Scan for the cell matching the given text and deliver its (X, Y) coordinate at center. 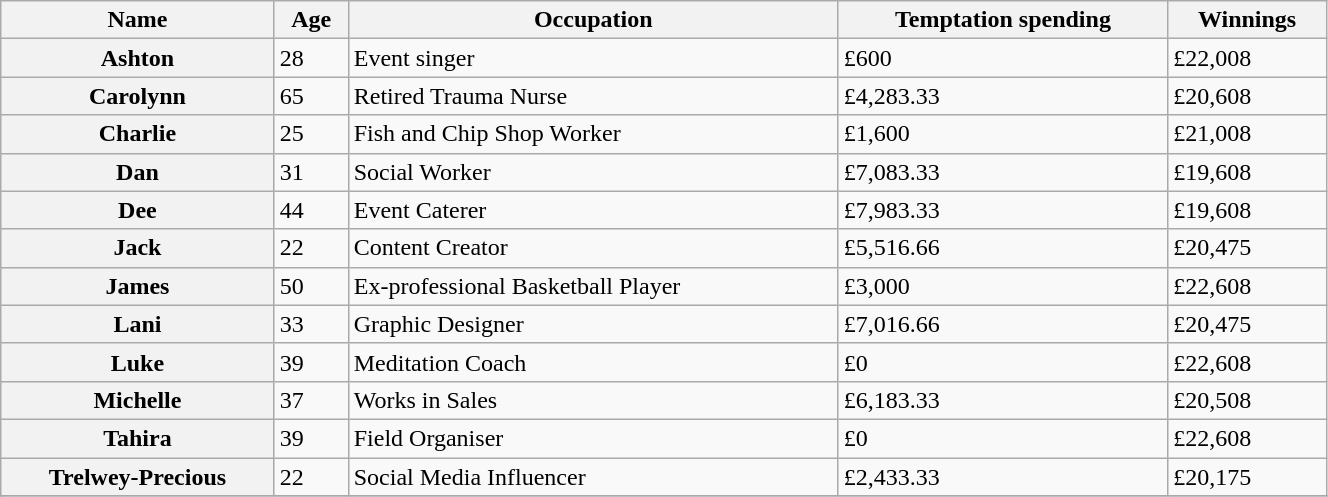
65 (311, 96)
Field Organiser (593, 438)
Michelle (138, 400)
Luke (138, 362)
28 (311, 58)
Charlie (138, 134)
Jack (138, 248)
25 (311, 134)
Social Worker (593, 172)
33 (311, 324)
Temptation spending (1002, 20)
Works in Sales (593, 400)
£6,183.33 (1002, 400)
Retired Trauma Nurse (593, 96)
£4,283.33 (1002, 96)
Meditation Coach (593, 362)
£5,516.66 (1002, 248)
31 (311, 172)
Name (138, 20)
Graphic Designer (593, 324)
£1,600 (1002, 134)
Event singer (593, 58)
Age (311, 20)
£7,016.66 (1002, 324)
James (138, 286)
Content Creator (593, 248)
Carolynn (138, 96)
£7,983.33 (1002, 210)
Ashton (138, 58)
Event Caterer (593, 210)
Winnings (1248, 20)
Ex-professional Basketball Player (593, 286)
£20,175 (1248, 477)
Fish and Chip Shop Worker (593, 134)
Lani (138, 324)
37 (311, 400)
£600 (1002, 58)
Occupation (593, 20)
Dee (138, 210)
£20,608 (1248, 96)
Social Media Influencer (593, 477)
£20,508 (1248, 400)
£7,083.33 (1002, 172)
Tahira (138, 438)
Dan (138, 172)
Trelwey-Precious (138, 477)
£2,433.33 (1002, 477)
£3,000 (1002, 286)
£22,008 (1248, 58)
£21,008 (1248, 134)
44 (311, 210)
50 (311, 286)
